Scan for the cell matching the given text and deliver its (X, Y) coordinate at center. 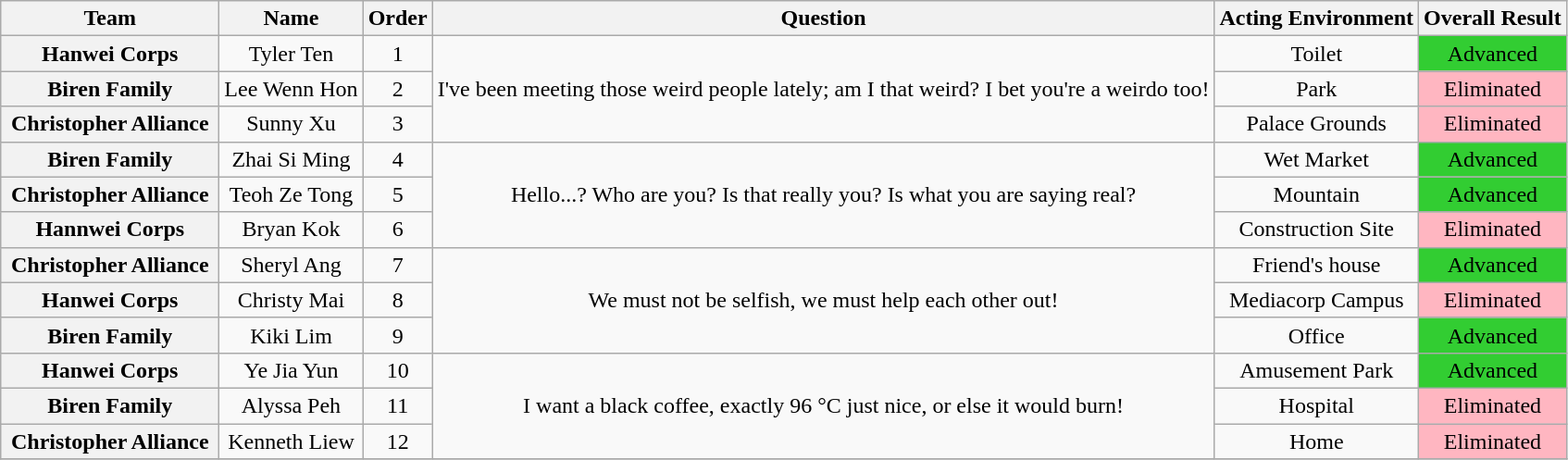
Construction Site (1316, 230)
Team (110, 19)
9 (398, 335)
Hannwei Corps (110, 230)
12 (398, 441)
Palace Grounds (1316, 124)
Tyler Ten (291, 54)
Mountain (1316, 194)
I've been meeting those weird people lately; am I that weird? I bet you're a weirdo too! (824, 89)
Lee Wenn Hon (291, 89)
Order (398, 19)
Mediacorp Campus (1316, 300)
3 (398, 124)
10 (398, 370)
I want a black coffee, exactly 96 °C just nice, or else it would burn! (824, 405)
Friend's house (1316, 265)
Zhai Si Ming (291, 159)
Name (291, 19)
Teoh Ze Tong (291, 194)
2 (398, 89)
Ye Jia Yun (291, 370)
Christy Mai (291, 300)
Wet Market (1316, 159)
7 (398, 265)
Sunny Xu (291, 124)
Office (1316, 335)
Toilet (1316, 54)
Hospital (1316, 405)
6 (398, 230)
Amusement Park (1316, 370)
8 (398, 300)
Park (1316, 89)
Alyssa Peh (291, 405)
4 (398, 159)
1 (398, 54)
Overall Result (1493, 19)
5 (398, 194)
Question (824, 19)
Kenneth Liew (291, 441)
Bryan Kok (291, 230)
Home (1316, 441)
Acting Environment (1316, 19)
Sheryl Ang (291, 265)
We must not be selfish, we must help each other out! (824, 300)
Kiki Lim (291, 335)
Hello...? Who are you? Is that really you? Is what you are saying real? (824, 194)
11 (398, 405)
